Search for the cell housing the specified text and yield its (X, Y) center coordinate. 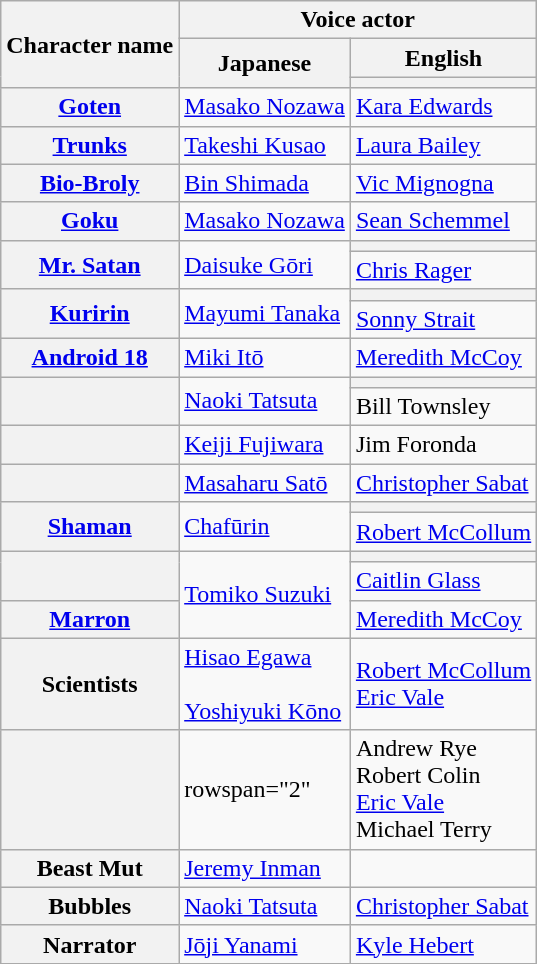
Marron (90, 619)
Android 18 (90, 357)
Jōji Yanami (265, 944)
Beast Mut (90, 868)
Andrew RyeRobert ColinEric ValeMichael Terry (443, 790)
Jim Foronda (443, 445)
Masaharu Satō (265, 483)
Chris Rager (443, 270)
Kara Edwards (443, 107)
Japanese (265, 64)
Sean Schemmel (443, 221)
Bubbles (90, 906)
Narrator (90, 944)
rowspan="2" (265, 790)
Robert McCollumEric Vale (443, 684)
English (443, 58)
Keiji Fujiwara (265, 445)
Kyle Hebert (443, 944)
Scientists (90, 684)
Miki Itō (265, 357)
Mayumi Tanaka (265, 314)
Voice actor (358, 20)
Robert McCollum (443, 532)
Daisuke Gōri (265, 264)
Vic Mignogna (443, 183)
Character name (90, 44)
Jeremy Inman (265, 868)
Bin Shimada (265, 183)
Laura Bailey (443, 145)
Hisao EgawaYoshiyuki Kōno (265, 684)
Sonny Strait (443, 319)
Shaman (90, 526)
Mr. Satan (90, 264)
Chafūrin (265, 526)
Goku (90, 221)
Kuririn (90, 314)
Trunks (90, 145)
Caitlin Glass (443, 581)
Goten (90, 107)
Bio-Broly (90, 183)
Tomiko Suzuki (265, 594)
Bill Townsley (443, 407)
Takeshi Kusao (265, 145)
